Find where the given text appears and provide that cell's center as (X, Y) coordinate. 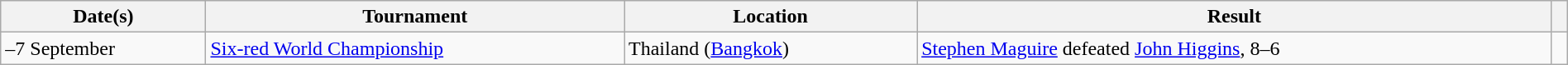
Stephen Maguire defeated John Higgins, 8–6 (1234, 48)
Date(s) (103, 17)
Result (1234, 17)
Thailand (Bangkok) (770, 48)
Location (770, 17)
Six-red World Championship (415, 48)
Tournament (415, 17)
–7 September (103, 48)
